Detect which cell encompasses the target text, then output its [X, Y] center coordinate. 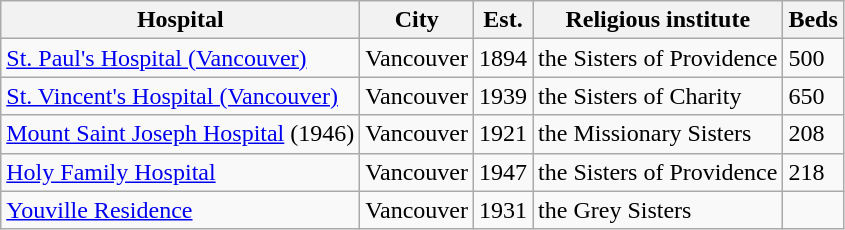
Mount Saint Joseph Hospital (1946) [180, 134]
500 [813, 58]
City [417, 20]
1894 [504, 58]
Youville Residence [180, 210]
Beds [813, 20]
1947 [504, 172]
Religious institute [658, 20]
St. Paul's Hospital (Vancouver) [180, 58]
St. Vincent's Hospital (Vancouver) [180, 96]
208 [813, 134]
Holy Family Hospital [180, 172]
Hospital [180, 20]
1931 [504, 210]
the Missionary Sisters [658, 134]
the Grey Sisters [658, 210]
1939 [504, 96]
Est. [504, 20]
218 [813, 172]
1921 [504, 134]
650 [813, 96]
the Sisters of Charity [658, 96]
